Find where the given text appears and provide that cell's center as (X, Y) coordinate. 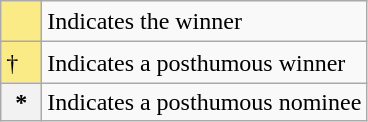
Indicates a posthumous nominee (204, 102)
* (22, 102)
† (22, 62)
Indicates a posthumous winner (204, 62)
Indicates the winner (204, 22)
